Extract the (X, Y) coordinate from the center of the cell holding the provided text.  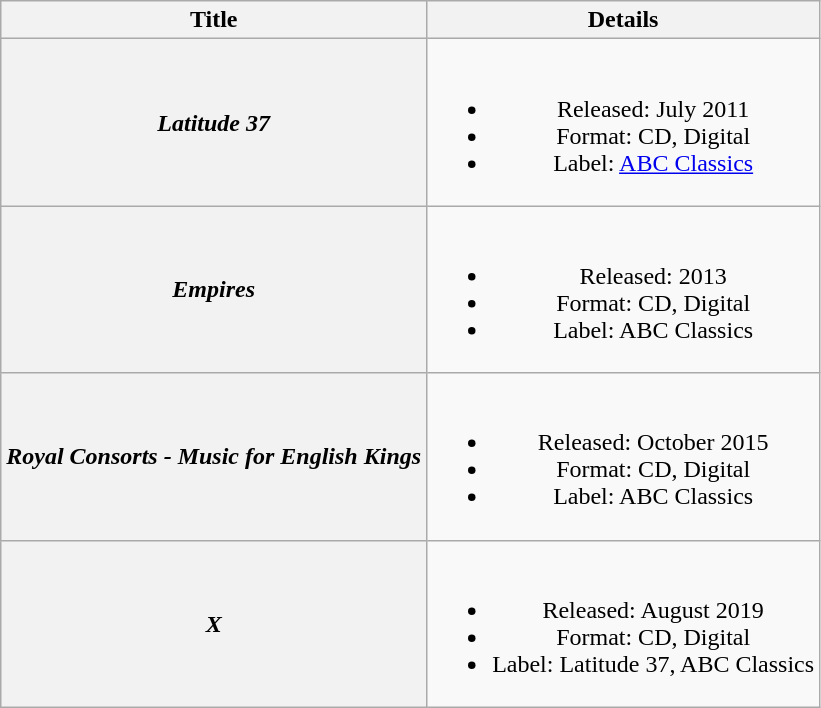
Empires (214, 290)
Title (214, 20)
Released: October 2015Format: CD, DigitalLabel: ABC Classics (624, 456)
Latitude 37 (214, 122)
Released: 2013Format: CD, DigitalLabel: ABC Classics (624, 290)
Released: August 2019Format: CD, DigitalLabel: Latitude 37, ABC Classics (624, 624)
X (214, 624)
Released: July 2011Format: CD, DigitalLabel: ABC Classics (624, 122)
Details (624, 20)
Royal Consorts - Music for English Kings (214, 456)
